For the text-containing cell, return its midpoint in [X, Y] coordinate format. 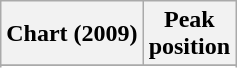
Peakposition [189, 34]
Chart (2009) [72, 34]
